From the cell containing the given text, extract its center point as (x, y) coordinate. 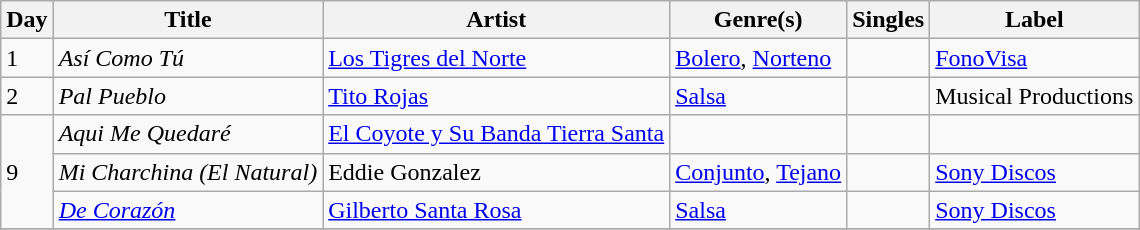
Title (188, 20)
Gilberto Santa Rosa (496, 210)
Tito Rojas (496, 96)
Genre(s) (758, 20)
Aqui Me Quedaré (188, 134)
El Coyote y Su Banda Tierra Santa (496, 134)
Singles (888, 20)
Mi Charchina (El Natural) (188, 172)
Musical Productions (1034, 96)
FonoVisa (1034, 58)
Los Tigres del Norte (496, 58)
Label (1034, 20)
2 (27, 96)
1 (27, 58)
9 (27, 172)
Day (27, 20)
Pal Pueblo (188, 96)
Artist (496, 20)
Así Como Tú (188, 58)
Eddie Gonzalez (496, 172)
Conjunto, Tejano (758, 172)
De Corazón (188, 210)
Bolero, Norteno (758, 58)
